For the text-containing cell, return its midpoint in [X, Y] coordinate format. 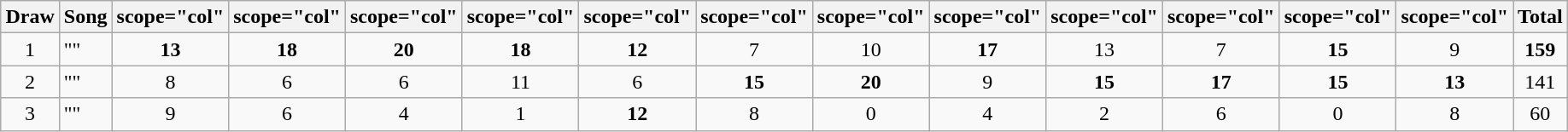
60 [1541, 114]
Draw [30, 17]
Total [1541, 17]
Song [85, 17]
141 [1541, 82]
159 [1541, 49]
10 [871, 49]
3 [30, 114]
11 [521, 82]
